Provide the [X, Y] coordinate of the cell's center where the given text is located.  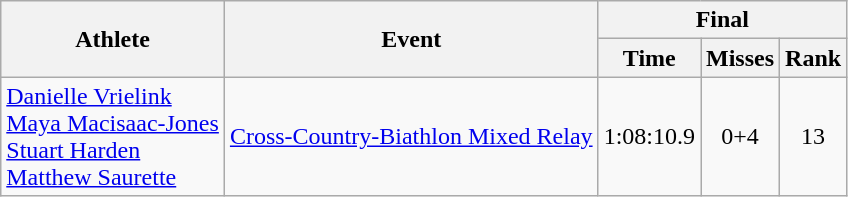
Time [649, 58]
Cross-Country-Biathlon Mixed Relay [411, 136]
1:08:10.9 [649, 136]
Athlete [113, 39]
Rank [814, 58]
Event [411, 39]
Danielle VrielinkMaya Macisaac-JonesStuart HardenMatthew Saurette [113, 136]
Misses [740, 58]
0+4 [740, 136]
13 [814, 136]
Final [722, 20]
